Scan for the cell matching the given text and deliver its [X, Y] coordinate at center. 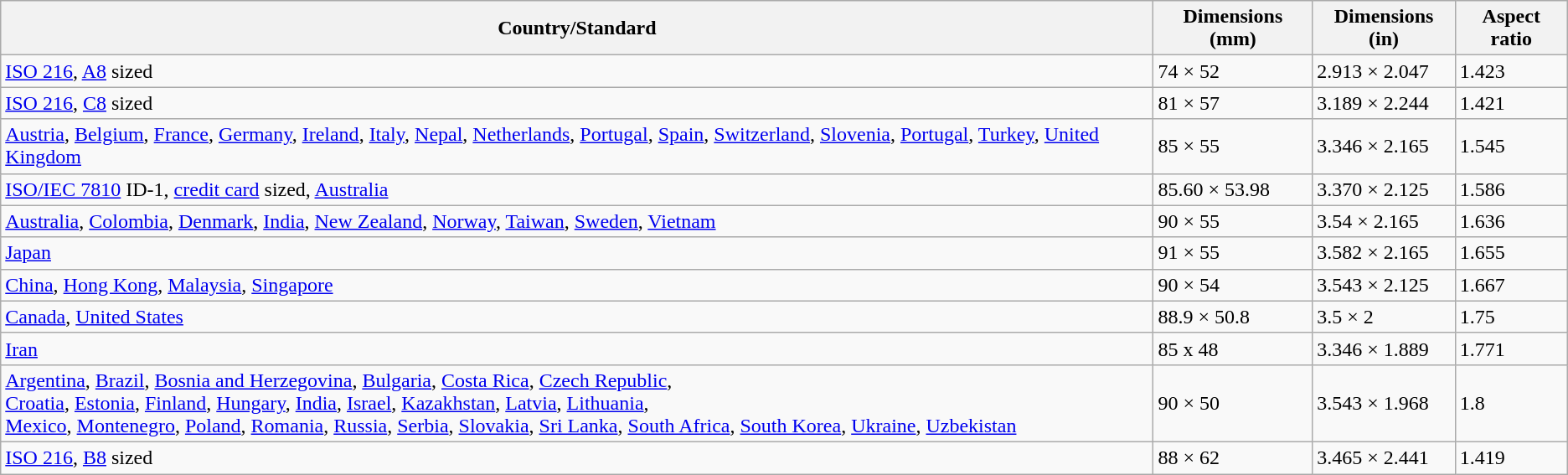
1.545 [1511, 146]
85 × 55 [1233, 146]
1.636 [1511, 221]
1.419 [1511, 457]
Australia, Colombia, Denmark, India, New Zealand, Norway, Taiwan, Sweden, Vietnam [577, 221]
1.421 [1511, 103]
ISO 216, C8 sized [577, 103]
1.423 [1511, 71]
Iran [577, 349]
1.586 [1511, 189]
3.582 × 2.165 [1384, 253]
ISO 216, B8 sized [577, 457]
88.9 × 50.8 [1233, 317]
3.54 × 2.165 [1384, 221]
3.5 × 2 [1384, 317]
90 × 50 [1233, 403]
Aspect ratio [1511, 28]
85.60 × 53.98 [1233, 189]
3.543 × 1.968 [1384, 403]
90 × 54 [1233, 285]
90 × 55 [1233, 221]
81 × 57 [1233, 103]
88 × 62 [1233, 457]
Canada, United States [577, 317]
1.655 [1511, 253]
74 × 52 [1233, 71]
Country/Standard [577, 28]
3.346 × 1.889 [1384, 349]
China, Hong Kong, Malaysia, Singapore [577, 285]
3.465 × 2.441 [1384, 457]
Dimensions (mm) [1233, 28]
1.8 [1511, 403]
3.189 × 2.244 [1384, 103]
3.543 × 2.125 [1384, 285]
Japan [577, 253]
91 × 55 [1233, 253]
Dimensions (in) [1384, 28]
3.370 × 2.125 [1384, 189]
1.771 [1511, 349]
1.667 [1511, 285]
ISO 216, A8 sized [577, 71]
85 x 48 [1233, 349]
ISO/IEC 7810 ID-1, credit card sized, Australia [577, 189]
1.75 [1511, 317]
Austria, Belgium, France, Germany, Ireland, Italy, Nepal, Netherlands, Portugal, Spain, Switzerland, Slovenia, Portugal, Turkey, United Kingdom [577, 146]
3.346 × 2.165 [1384, 146]
2.913 × 2.047 [1384, 71]
